Search for the cell housing the specified text and yield its [X, Y] center coordinate. 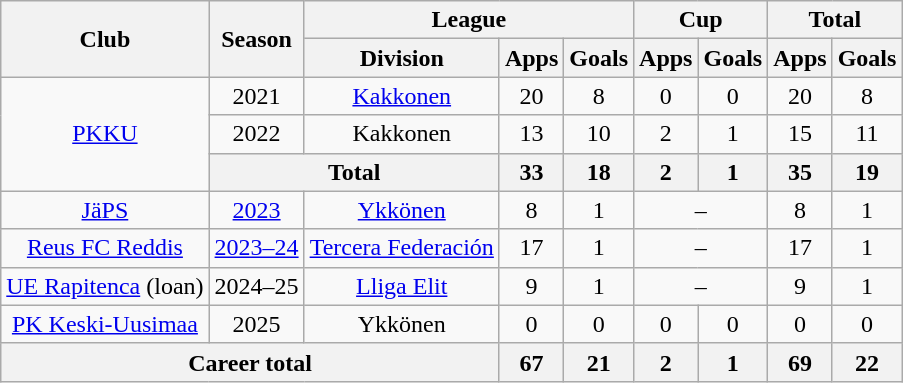
Season [256, 39]
19 [867, 172]
2022 [256, 134]
15 [800, 134]
35 [800, 172]
Lliga Elit [402, 286]
67 [531, 362]
Division [402, 58]
2024–25 [256, 286]
League [468, 20]
2021 [256, 96]
13 [531, 134]
UE Rapitenca (loan) [105, 286]
PK Keski-Uusimaa [105, 324]
22 [867, 362]
Reus FC Reddis [105, 248]
2023–24 [256, 248]
69 [800, 362]
Career total [250, 362]
11 [867, 134]
Club [105, 39]
2025 [256, 324]
Tercera Federación [402, 248]
2023 [256, 210]
10 [599, 134]
33 [531, 172]
21 [599, 362]
Cup [701, 20]
18 [599, 172]
JäPS [105, 210]
PKKU [105, 134]
